Capture the cell that displays the provided text and extract its [X, Y] central coordinate. 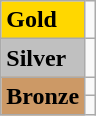
Gold [43, 20]
Bronze [43, 96]
Silver [43, 58]
